Determine the [x, y] coordinate at the center of the cell enclosing the given text.  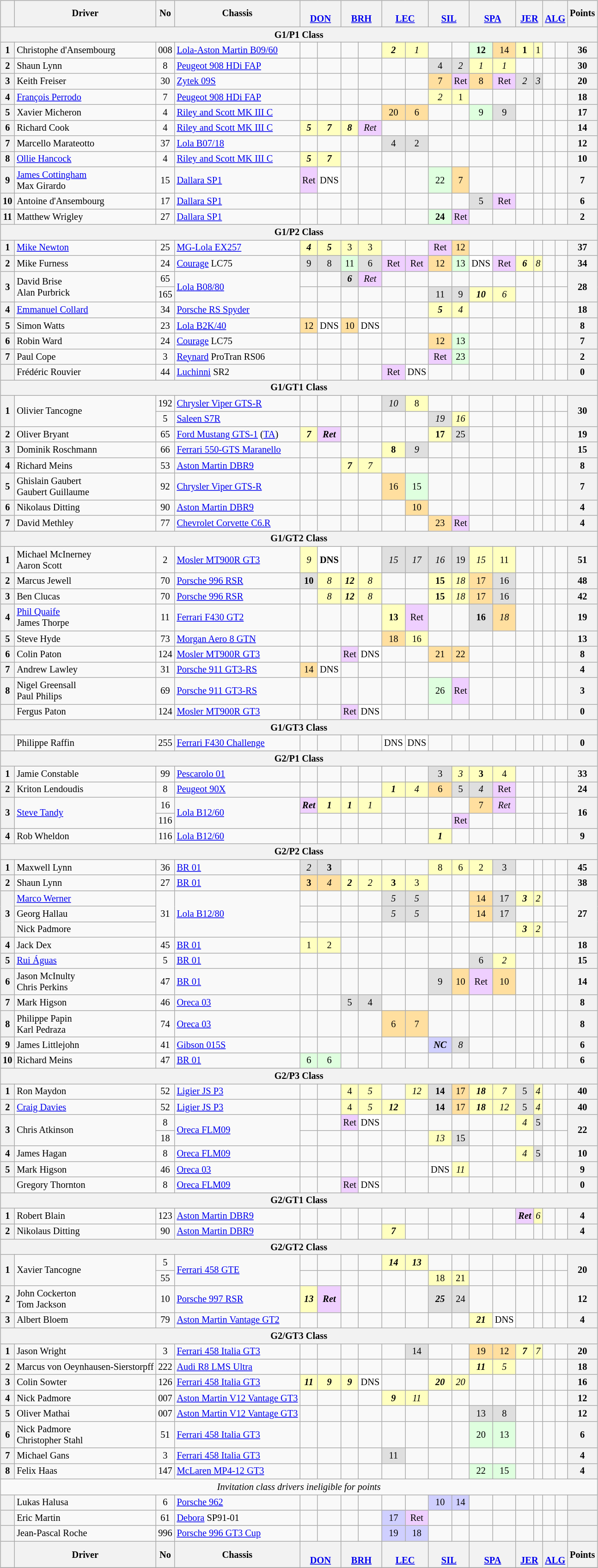
73 [165, 639]
James Hagan [85, 1154]
Craig Davies [85, 1107]
165 [165, 295]
Chevrolet Corvette C6.R [238, 523]
G2/P3 Class [299, 1076]
Morgan Aero 8 GTN [238, 639]
74 [165, 1024]
Porsche 997 RSR [238, 1299]
David Brise Alan Purbrick [85, 286]
Reynard ProTran RS06 [238, 357]
Lola B2K/40 [238, 326]
Zytek 09S [238, 81]
38 [582, 883]
92 [165, 487]
Jason McInulty Chris Perkins [85, 982]
41 [165, 1045]
Colin Sowter [85, 1382]
Philippe Raffin [85, 743]
Xavier Tancogne [85, 1270]
79 [165, 1320]
48 [582, 581]
G1/GT2 Class [299, 539]
Oliver Bryant [85, 435]
Christophe d'Ansembourg [85, 50]
MG-Lola EX257 [238, 248]
Maxwell Lynn [85, 867]
NC [440, 1045]
Peugeot 90X [238, 790]
Frédéric Rouvier [85, 372]
Porsche 996 GT3 Cup [238, 1533]
Ghislain Gaubert Gaubert Guillaume [85, 487]
61 [165, 1518]
44 [165, 372]
Debora SP91-01 [238, 1518]
McLaren MP4-12 GT3 [238, 1471]
Andrew Lawley [85, 670]
Steve Tandy [85, 813]
Jamie Constable [85, 774]
42 [582, 597]
Rob Wheldon [85, 836]
Eric Martin [85, 1518]
Paul Cope [85, 357]
Ollie Hancock [85, 159]
G1/GT1 Class [299, 388]
Ferrari F430 GT2 [238, 618]
Olivier Tancogne [85, 411]
Ben Clucas [85, 597]
Michael Gans [85, 1456]
126 [165, 1382]
François Perrodo [85, 97]
Georg Hallau [85, 914]
Ferrari F430 Challenge [238, 743]
Nigel Greensall Paul Philips [85, 691]
69 [165, 691]
Lola-Aston Martin B09/60 [238, 50]
James Cottingham Max Girardo [85, 180]
33 [582, 774]
Audi R8 LMS Ultra [238, 1367]
55 [165, 1278]
Mike Furness [85, 263]
G1/P1 Class [299, 35]
Nick Padmore Christopher Stahl [85, 1435]
Dominik Roschmann [85, 450]
192 [165, 403]
Lola B12/80 [238, 914]
Felix Haas [85, 1471]
G2/P2 Class [299, 852]
Jean-Pascal Roche [85, 1533]
Lola B07/18 [238, 144]
Mike Newton [85, 248]
Simon Watts [85, 326]
996 [165, 1533]
Philippe Papin Karl Pedraza [85, 1024]
Kriton Lendoudis [85, 790]
147 [165, 1471]
Richard Cook [85, 128]
Albert Bloem [85, 1320]
Pescarolo 01 [238, 774]
Phil Quaife James Thorpe [85, 618]
Robert Blain [85, 1216]
Jack Dex [85, 945]
Ford Mustang GTS-1 (TA) [238, 435]
Marcello Marateotto [85, 144]
Colin Paton [85, 654]
John Cockerton Tom Jackson [85, 1299]
Porsche RS Spyder [238, 310]
G1/P2 Class [299, 232]
Keith Freiser [85, 81]
Ron Maydon [85, 1092]
53 [165, 466]
Steve Hyde [85, 639]
Oliver Mathai [85, 1414]
G2/GT2 Class [299, 1247]
Saleen S7R [238, 419]
Invitation class drivers ineligible for points [299, 1487]
Antoine d'Ansembourg [85, 201]
Lukas Halusa [85, 1502]
Rui Águas [85, 961]
Ferrari 458 GTE [238, 1270]
99 [165, 774]
28 [582, 286]
Marcus von Oeynhausen-Sierstorpff [85, 1367]
Gibson 015S [238, 1045]
123 [165, 1216]
G1/GT3 Class [299, 727]
Ferrari 550-GTS Maranello [238, 450]
David Methley [85, 523]
G2/GT1 Class [299, 1200]
26 [440, 691]
222 [165, 1367]
008 [165, 50]
66 [165, 450]
Jason Wright [85, 1351]
Aston Martin Vantage GT2 [238, 1320]
James Littlejohn [85, 1045]
Marcus Jewell [85, 581]
77 [165, 523]
Xavier Micheron [85, 113]
G2/GT3 Class [299, 1336]
Matthew Wrigley [85, 217]
Luchinni SR2 [238, 372]
Chris Atkinson [85, 1131]
G2/P1 Class [299, 759]
Michael McInerney Aaron Scott [85, 560]
Robin Ward [85, 341]
Fergus Paton [85, 712]
Lola B08/80 [238, 286]
Gregory Thornton [85, 1185]
Emmanuel Collard [85, 310]
Marco Werner [85, 898]
255 [165, 743]
Porsche 962 [238, 1502]
